Detect which cell encompasses the target text, then output its (x, y) center coordinate. 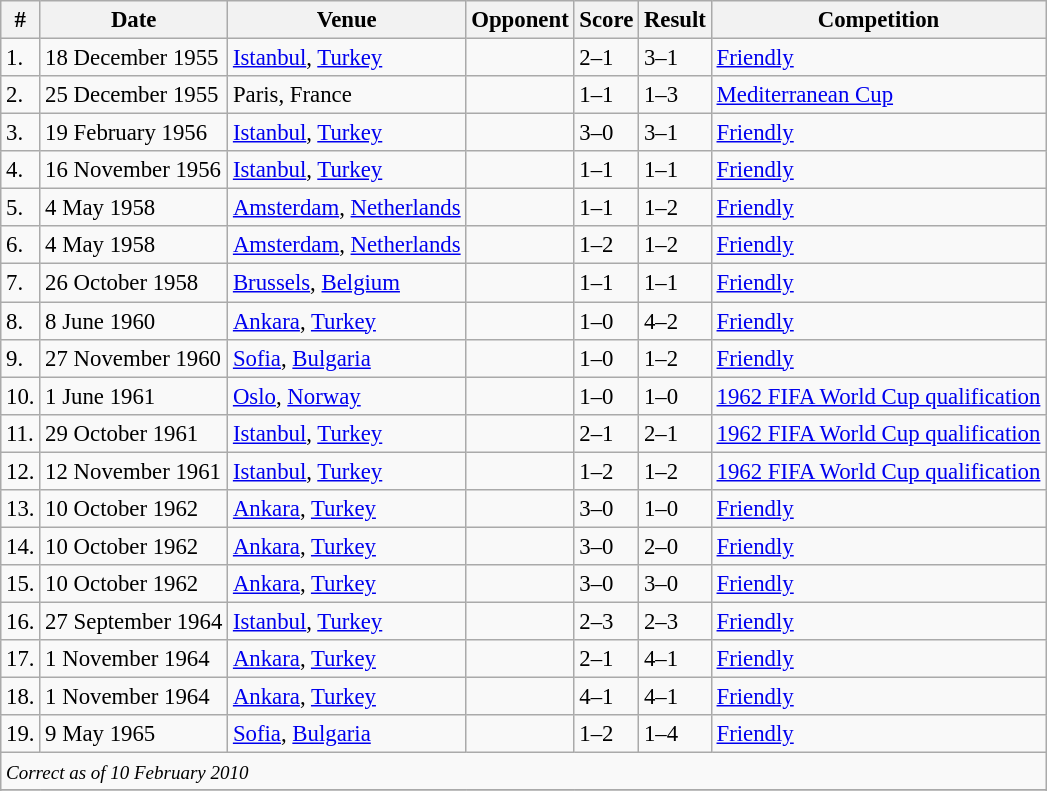
19 February 1956 (134, 133)
25 December 1955 (134, 95)
1–4 (676, 734)
Oslo, Norway (347, 396)
Mediterranean Cup (878, 95)
Competition (878, 20)
18. (20, 697)
16. (20, 621)
5. (20, 208)
Paris, France (347, 95)
1. (20, 58)
Opponent (520, 20)
Brussels, Belgium (347, 283)
26 October 1958 (134, 283)
Correct as of 10 February 2010 (524, 772)
2. (20, 95)
6. (20, 245)
7. (20, 283)
19. (20, 734)
15. (20, 584)
# (20, 20)
12. (20, 471)
10. (20, 396)
14. (20, 546)
Venue (347, 20)
1–3 (676, 95)
29 October 1961 (134, 433)
12 November 1961 (134, 471)
4–2 (676, 321)
Result (676, 20)
3. (20, 133)
17. (20, 659)
2–0 (676, 546)
8. (20, 321)
9 May 1965 (134, 734)
Date (134, 20)
11. (20, 433)
27 September 1964 (134, 621)
16 November 1956 (134, 170)
13. (20, 509)
18 December 1955 (134, 58)
8 June 1960 (134, 321)
1 June 1961 (134, 396)
9. (20, 358)
Score (606, 20)
27 November 1960 (134, 358)
4. (20, 170)
